Determine the [x, y] coordinate at the center of the cell enclosing the given text.  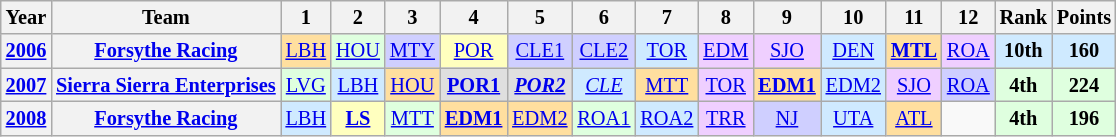
ROA2 [666, 118]
7 [666, 17]
LS [358, 118]
POR [474, 51]
2007 [26, 85]
TRR [726, 118]
Points [1084, 17]
2008 [26, 118]
Sierra Sierra Enterprises [166, 85]
POR1 [474, 85]
UTA [854, 118]
EDM [726, 51]
MTY [412, 51]
ROA1 [604, 118]
CLE [604, 85]
1 [306, 17]
ATL [914, 118]
8 [726, 17]
4 [474, 17]
10 [854, 17]
LVG [306, 85]
11 [914, 17]
3 [412, 17]
MTL [914, 51]
2 [358, 17]
POR2 [540, 85]
CLE2 [604, 51]
10th [1024, 51]
9 [786, 17]
CLE1 [540, 51]
Year [26, 17]
NJ [786, 118]
160 [1084, 51]
DEN [854, 51]
224 [1084, 85]
Team [166, 17]
Rank [1024, 17]
12 [968, 17]
5 [540, 17]
196 [1084, 118]
2006 [26, 51]
6 [604, 17]
